Determine the [X, Y] coordinate at the center of the cell enclosing the given text.  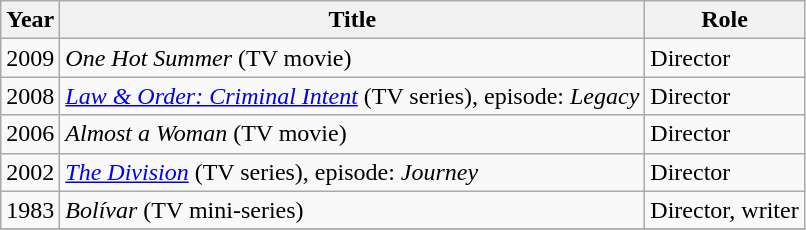
Director, writer [724, 210]
Year [30, 20]
1983 [30, 210]
Title [352, 20]
2006 [30, 134]
One Hot Summer (TV movie) [352, 58]
Role [724, 20]
2009 [30, 58]
The Division (TV series), episode: Journey [352, 172]
Almost a Woman (TV movie) [352, 134]
Law & Order: Criminal Intent (TV series), episode: Legacy [352, 96]
2002 [30, 172]
Bolívar (TV mini-series) [352, 210]
2008 [30, 96]
